For the text-containing cell, return its midpoint in (X, Y) coordinate format. 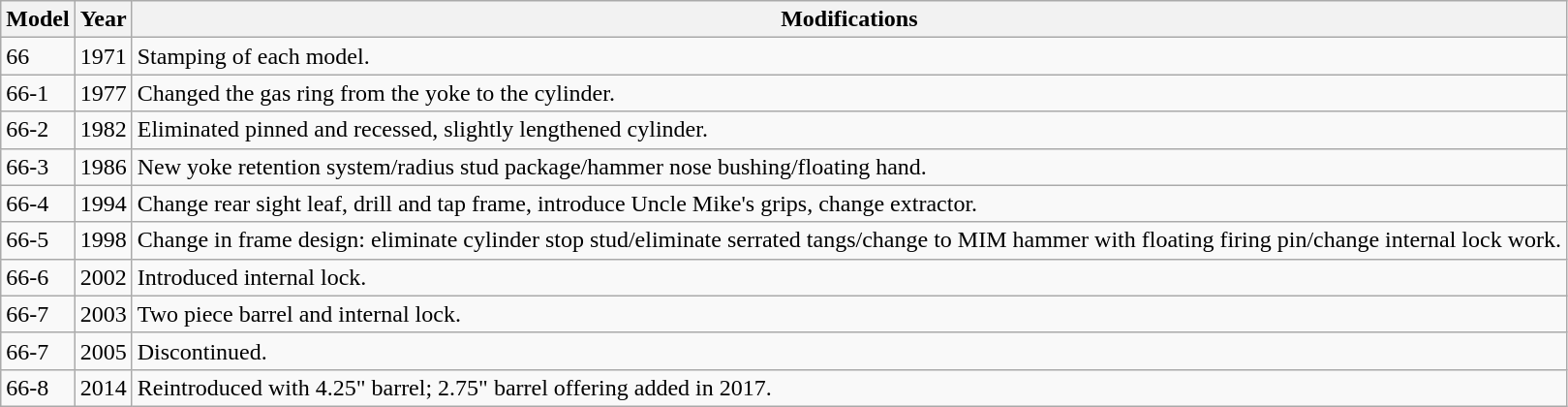
66-5 (38, 240)
Change rear sight leaf, drill and tap frame, introduce Uncle Mike's grips, change extractor. (848, 203)
2002 (103, 277)
66-1 (38, 93)
66-6 (38, 277)
66-4 (38, 203)
Changed the gas ring from the yoke to the cylinder. (848, 93)
1977 (103, 93)
1986 (103, 167)
1994 (103, 203)
Reintroduced with 4.25" barrel; 2.75" barrel offering added in 2017. (848, 388)
Introduced internal lock. (848, 277)
66 (38, 56)
Discontinued. (848, 351)
66-3 (38, 167)
66-2 (38, 130)
Model (38, 19)
Eliminated pinned and recessed, slightly lengthened cylinder. (848, 130)
Stamping of each model. (848, 56)
Two piece barrel and internal lock. (848, 314)
Modifications (848, 19)
2014 (103, 388)
1998 (103, 240)
1982 (103, 130)
2003 (103, 314)
Year (103, 19)
2005 (103, 351)
66-8 (38, 388)
New yoke retention system/radius stud package/hammer nose bushing/floating hand. (848, 167)
1971 (103, 56)
